From the cell containing the given text, extract its center point as (X, Y) coordinate. 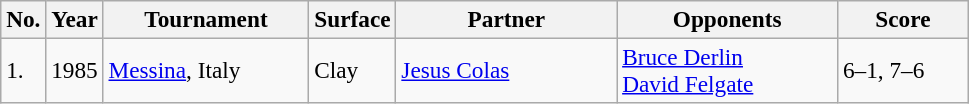
Jesus Colas (506, 70)
Partner (506, 19)
No. (24, 19)
Year (74, 19)
Score (904, 19)
Tournament (206, 19)
Opponents (728, 19)
Messina, Italy (206, 70)
6–1, 7–6 (904, 70)
Bruce Derlin David Felgate (728, 70)
Clay (352, 70)
1985 (74, 70)
Surface (352, 19)
1. (24, 70)
